Identify which cell holds the provided text, then report its (X, Y) central coordinate. 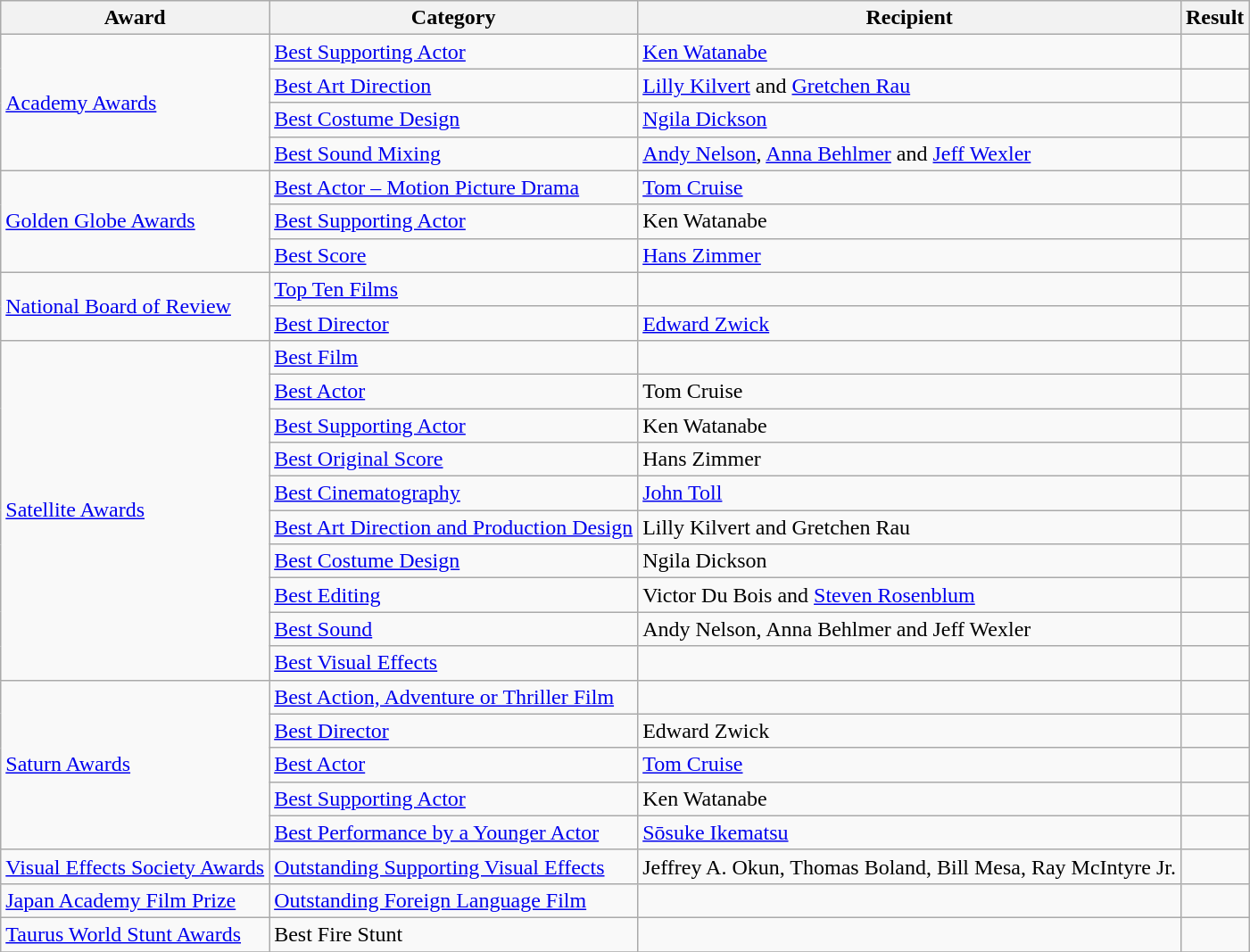
Outstanding Supporting Visual Effects (453, 866)
Recipient (910, 18)
Best Art Direction and Production Design (453, 527)
Visual Effects Society Awards (136, 866)
Best Performance by a Younger Actor (453, 832)
Jeffrey A. Okun, Thomas Boland, Bill Mesa, Ray McIntyre Jr. (910, 866)
Best Action, Adventure or Thriller Film (453, 697)
Outstanding Foreign Language Film (453, 900)
Best Visual Effects (453, 663)
Sōsuke Ikematsu (910, 832)
Category (453, 18)
Best Original Score (453, 459)
Best Film (453, 357)
Award (136, 18)
Best Fire Stunt (453, 934)
Best Actor – Motion Picture Drama (453, 187)
Saturn Awards (136, 765)
Result (1214, 18)
Satellite Awards (136, 510)
Best Art Direction (453, 86)
Best Editing (453, 595)
Top Ten Films (453, 289)
Best Sound (453, 629)
Taurus World Stunt Awards (136, 934)
National Board of Review (136, 306)
Best Sound Mixing (453, 153)
Victor Du Bois and Steven Rosenblum (910, 595)
Academy Awards (136, 103)
Japan Academy Film Prize (136, 900)
Best Score (453, 255)
Best Cinematography (453, 493)
John Toll (910, 493)
Golden Globe Awards (136, 221)
